Return [X, Y] of the center of cell containing provided text 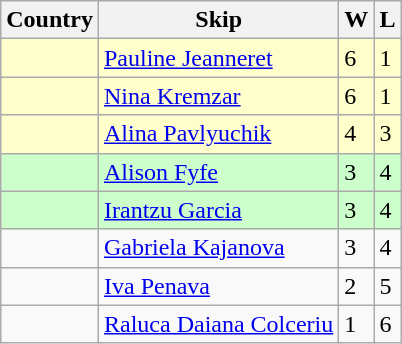
L [388, 20]
Alina Pavlyuchik [218, 134]
Raluca Daiana Colceriu [218, 324]
Nina Kremzar [218, 96]
Alison Fyfe [218, 172]
Iva Penava [218, 286]
5 [388, 286]
Gabriela Kajanova [218, 248]
W [356, 20]
Country [50, 20]
Skip [218, 20]
2 [356, 286]
Pauline Jeanneret [218, 58]
Irantzu Garcia [218, 210]
